Return the (X, Y) coordinate for the center point of the cell that contains the specified text.  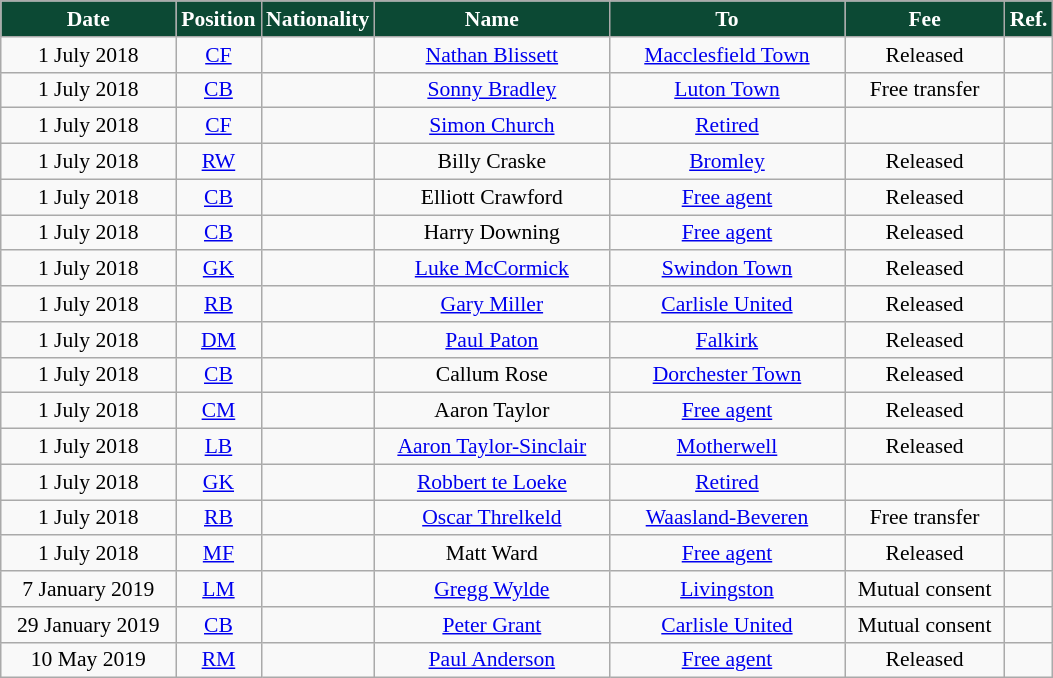
29 January 2019 (88, 625)
RM (218, 660)
Date (88, 19)
Motherwell (726, 447)
Oscar Threlkeld (492, 518)
Sonny Bradley (492, 90)
Name (492, 19)
Robbert te Loeke (492, 482)
Waasland-Beveren (726, 518)
Elliott Crawford (492, 197)
Luke McCormick (492, 269)
Position (218, 19)
Nathan Blissett (492, 55)
Ref. (1029, 19)
Falkirk (726, 340)
Aaron Taylor (492, 411)
Paul Paton (492, 340)
Luton Town (726, 90)
LM (218, 589)
Nationality (318, 19)
Macclesfield Town (726, 55)
Paul Anderson (492, 660)
Simon Church (492, 126)
CM (218, 411)
Peter Grant (492, 625)
LB (218, 447)
Livingston (726, 589)
10 May 2019 (88, 660)
To (726, 19)
Matt Ward (492, 554)
7 January 2019 (88, 589)
Bromley (726, 162)
Dorchester Town (726, 375)
Aaron Taylor-Sinclair (492, 447)
RW (218, 162)
Callum Rose (492, 375)
Fee (925, 19)
MF (218, 554)
Harry Downing (492, 233)
DM (218, 340)
Billy Craske (492, 162)
Swindon Town (726, 269)
Gary Miller (492, 304)
Gregg Wylde (492, 589)
